Extract the [x, y] coordinate from the center of the cell holding the provided text.  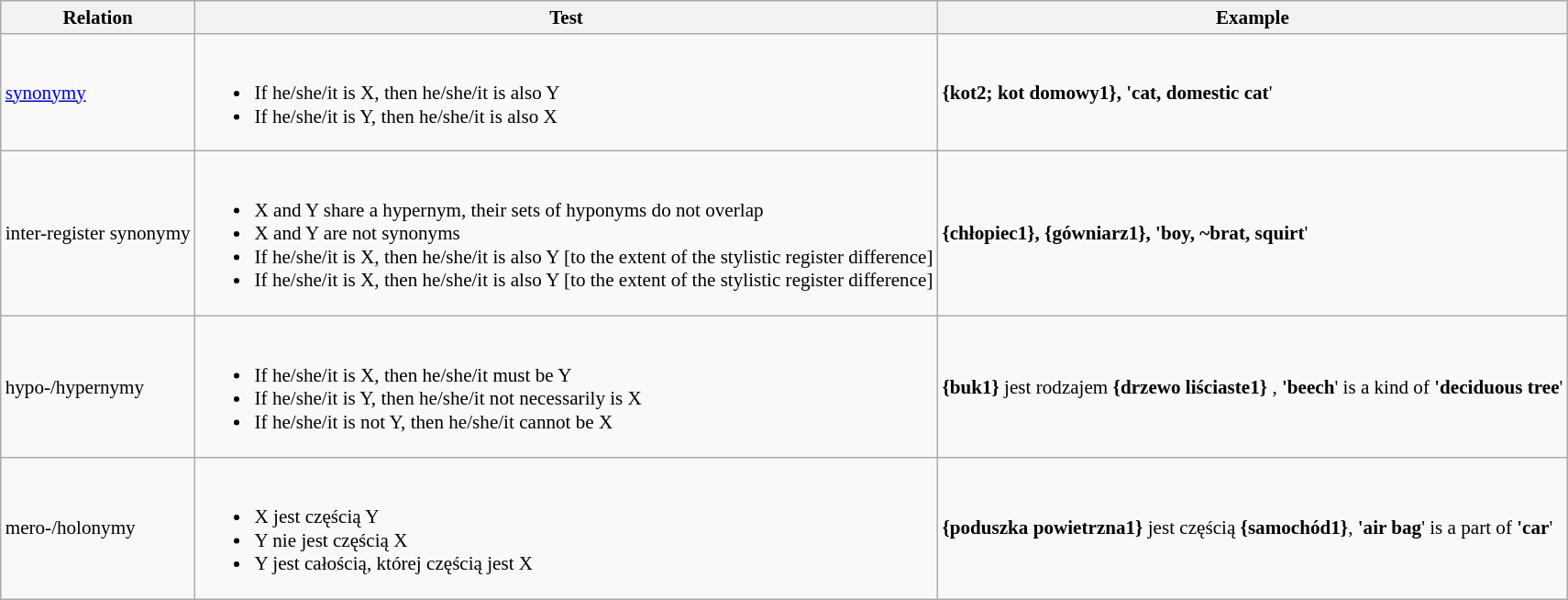
Test [567, 17]
If he/she/it is X, then he/she/it is also YIf he/she/it is Y, then he/she/it is also X [567, 92]
{chłopiec1}, {gówniarz1}, 'boy, ~brat, squirt' [1253, 234]
hypo-/hypernymy [98, 387]
inter-register synonymy [98, 234]
{buk1} jest rodzajem {drzewo liściaste1} , 'beech' is a kind of 'deciduous tree' [1253, 387]
{kot2; kot domowy1}, 'cat, domestic cat' [1253, 92]
synonymy [98, 92]
{poduszka powietrzna1} jest częścią {samochód1}, 'air bag' is a part of 'car' [1253, 528]
Relation [98, 17]
X jest częścią YY nie jest częścią XY jest całością, której częścią jest X [567, 528]
mero-/holonymy [98, 528]
If he/she/it is X, then he/she/it must be YIf he/she/it is Y, then he/she/it not necessarily is XIf he/she/it is not Y, then he/she/it cannot be X [567, 387]
Example [1253, 17]
